Provide the [x, y] coordinate of the cell's center where the given text is located.  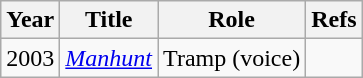
Year [30, 20]
Title [109, 20]
Refs [334, 20]
Manhunt [109, 58]
Role [232, 20]
Tramp (voice) [232, 58]
2003 [30, 58]
